Extract the (X, Y) coordinate from the center of the cell holding the provided text.  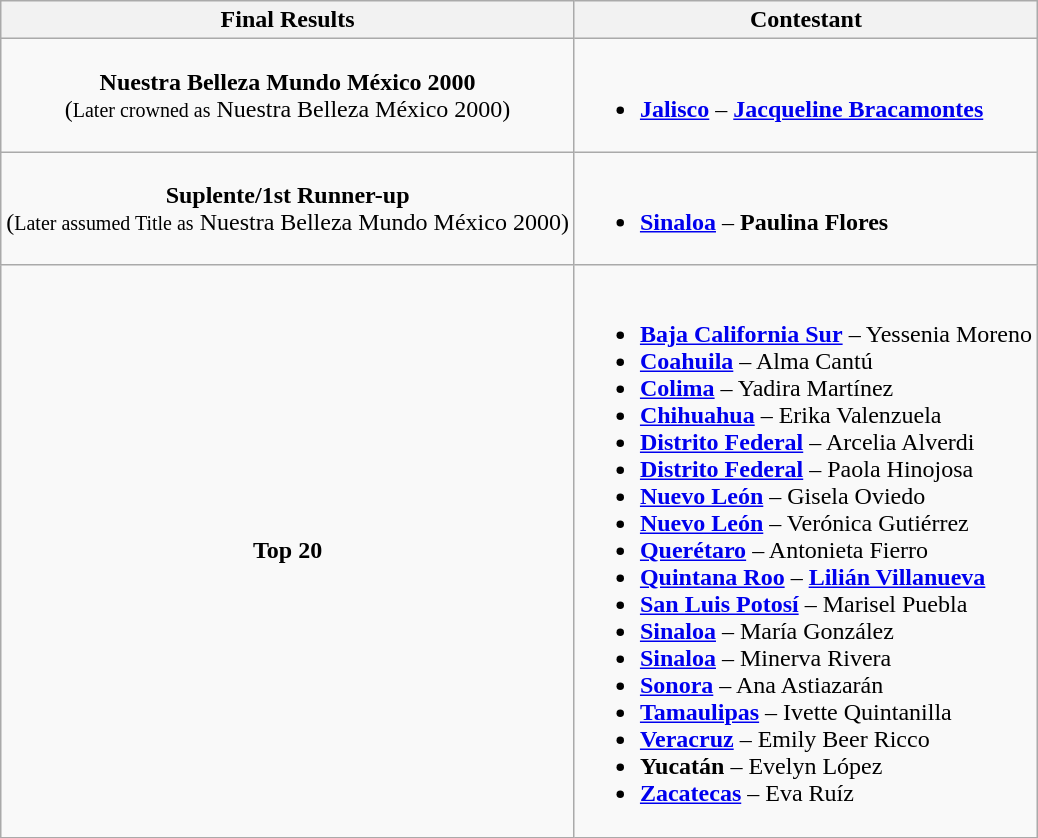
Nuestra Belleza Mundo México 2000(Later crowned as Nuestra Belleza México 2000) (288, 96)
Top 20 (288, 551)
Suplente/1st Runner-up(Later assumed Title as Nuestra Belleza Mundo México 2000) (288, 208)
Contestant (806, 20)
Sinaloa – Paulina Flores (806, 208)
Jalisco – Jacqueline Bracamontes (806, 96)
Final Results (288, 20)
